Search for the cell housing the specified text and yield its [x, y] center coordinate. 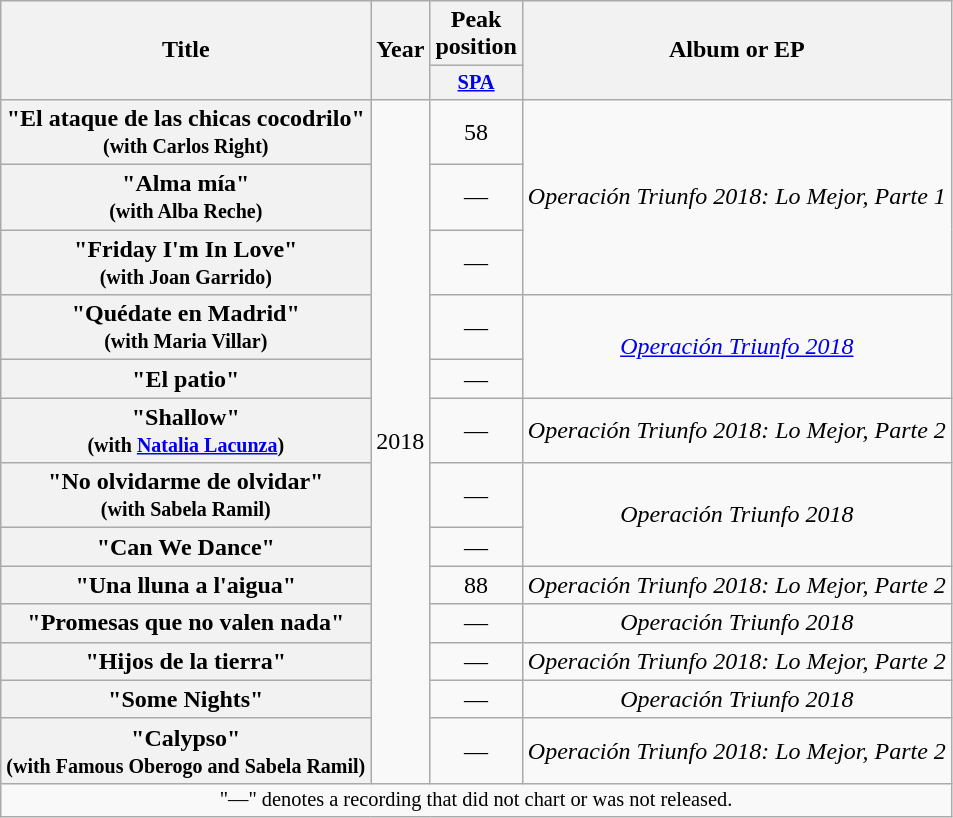
"Some Nights" [186, 699]
"Quédate en Madrid"(with Maria Villar) [186, 328]
"El ataque de las chicas cocodrilo"(with Carlos Right) [186, 132]
Title [186, 50]
"Promesas que no valen nada" [186, 623]
"Calypso"(with Famous Oberogo and Sabela Ramil) [186, 750]
58 [476, 132]
"Friday I'm In Love"(with Joan Garrido) [186, 262]
"—" denotes a recording that did not chart or was not released. [476, 800]
"Can We Dance" [186, 547]
Album or EP [736, 50]
"Alma mía"(with Alba Reche) [186, 198]
88 [476, 585]
"Una lluna a l'aigua" [186, 585]
"Hijos de la tierra" [186, 661]
"El patio" [186, 379]
"No olvidarme de olvidar"(with Sabela Ramil) [186, 496]
SPA [476, 83]
Year [400, 50]
2018 [400, 441]
"Shallow"(with Natalia Lacunza) [186, 430]
Operación Triunfo 2018: Lo Mejor, Parte 1 [736, 196]
Peak position [476, 34]
